Identify which cell holds the provided text, then report its [X, Y] central coordinate. 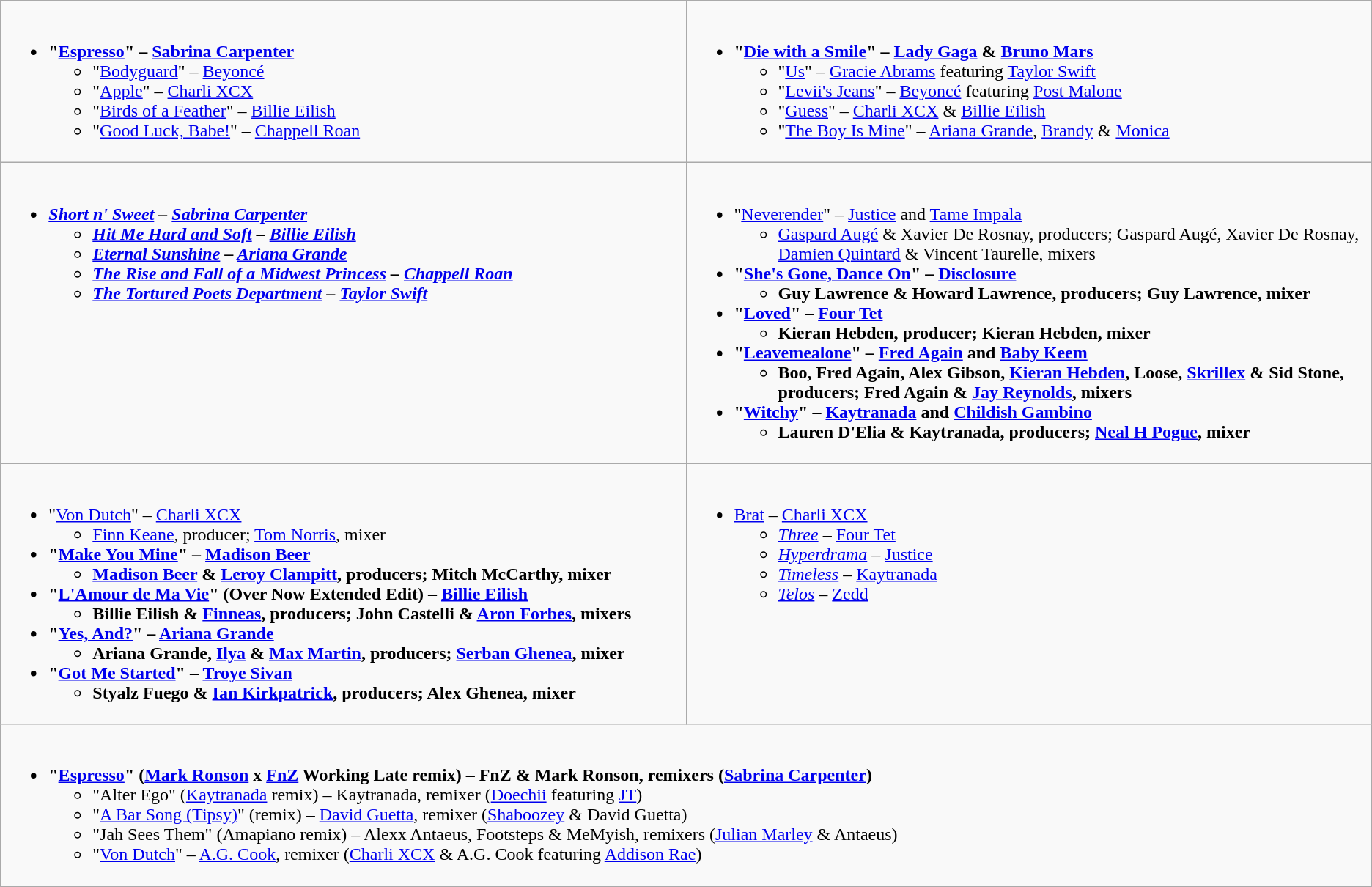
Brat – Charli XCXThree – Four TetHyperdrama – JusticeTimeless – KaytranadaTelos – Zedd [1029, 594]
"Espresso" – Sabrina Carpenter"Bodyguard" – Beyoncé"Apple" – Charli XCX"Birds of a Feather" – Billie Eilish"Good Luck, Babe!" – Chappell Roan [343, 82]
